Scan for the cell matching the given text and deliver its (x, y) coordinate at center. 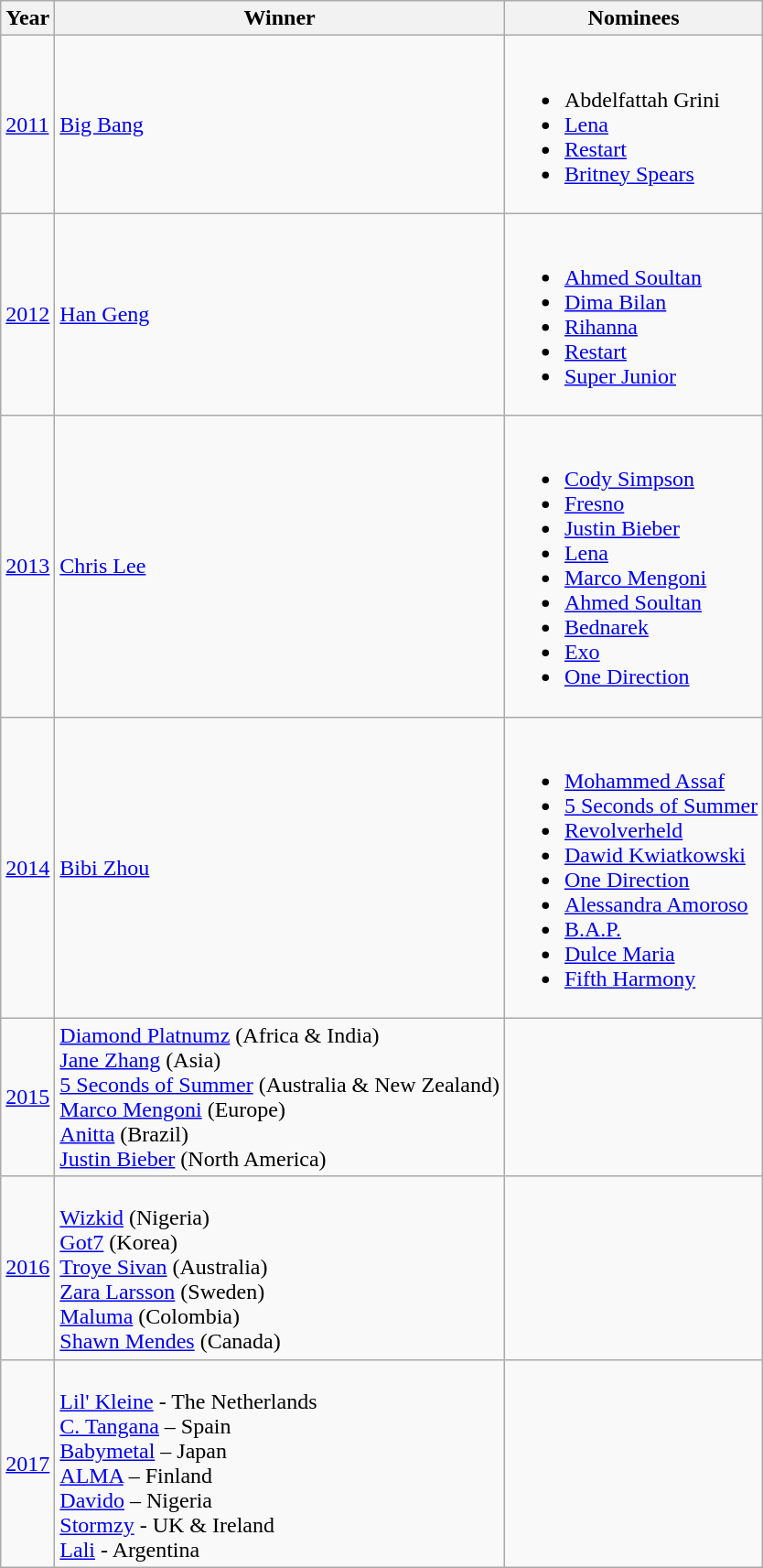
Winner (280, 18)
Chris Lee (280, 566)
2016 (27, 1268)
Wizkid (Nigeria) Got7 (Korea)Troye Sivan (Australia)Zara Larsson (Sweden)Maluma (Colombia)Shawn Mendes (Canada) (280, 1268)
Mohammed Assaf5 Seconds of SummerRevolverheldDawid KwiatkowskiOne DirectionAlessandra AmorosoB.A.P.Dulce MariaFifth Harmony (633, 868)
2012 (27, 315)
Nominees (633, 18)
2017 (27, 1463)
Abdelfattah GriniLenaRestartBritney Spears (633, 124)
2014 (27, 868)
Ahmed SoultanDima BilanRihannaRestartSuper Junior (633, 315)
Cody SimpsonFresnoJustin BieberLenaMarco MengoniAhmed SoultanBednarekExoOne Direction (633, 566)
Lil' Kleine - The Netherlands C. Tangana – Spain Babymetal – Japan ALMA – Finland Davido – Nigeria Stormzy - UK & Ireland Lali - Argentina (280, 1463)
Year (27, 18)
Han Geng (280, 315)
Big Bang (280, 124)
Bibi Zhou (280, 868)
2011 (27, 124)
2013 (27, 566)
2015 (27, 1097)
